Provide the (X, Y) coordinate of the cell's center where the given text is located.  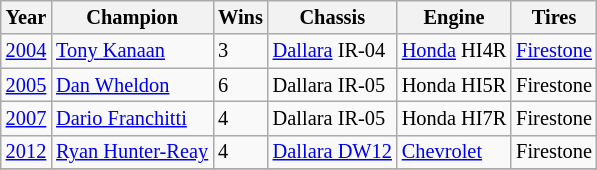
Dario Franchitti (132, 118)
Dan Wheldon (132, 85)
Dallara DW12 (332, 152)
Wins (240, 17)
Tony Kanaan (132, 51)
Honda HI4R (454, 51)
Tires (554, 17)
2004 (26, 51)
2012 (26, 152)
Ryan Hunter-Reay (132, 152)
Engine (454, 17)
Champion (132, 17)
Chevrolet (454, 152)
2007 (26, 118)
Chassis (332, 17)
Honda HI7R (454, 118)
Dallara IR-04 (332, 51)
Year (26, 17)
2005 (26, 85)
6 (240, 85)
3 (240, 51)
Honda HI5R (454, 85)
